Pinpoint the cell where the given text exists, returning its [X, Y] midpoint coordinate. 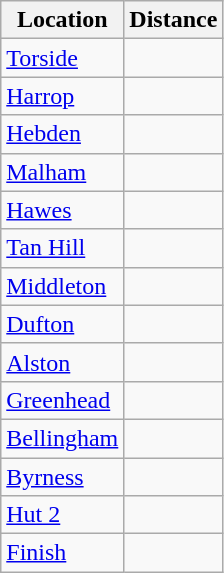
Byrness [62, 477]
Finish [62, 553]
Hawes [62, 210]
Alston [62, 362]
Hut 2 [62, 515]
Torside [62, 58]
Hebden [62, 134]
Location [62, 20]
Tan Hill [62, 248]
Greenhead [62, 400]
Harrop [62, 96]
Bellingham [62, 438]
Distance [174, 20]
Dufton [62, 324]
Middleton [62, 286]
Malham [62, 172]
